Identify which cell holds the provided text, then report its [x, y] central coordinate. 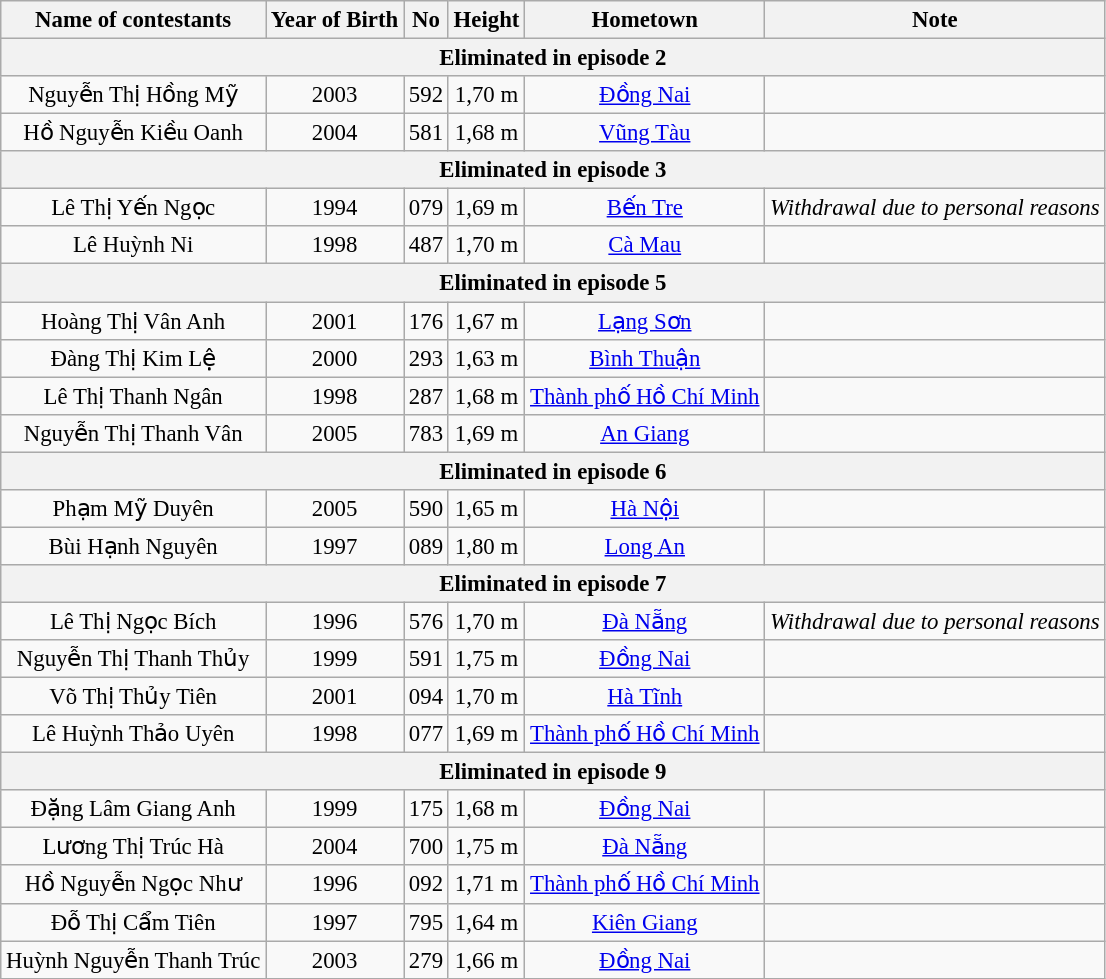
Đàng Thị Kim Lệ [134, 358]
Long An [645, 546]
279 [426, 960]
Bình Thuận [645, 358]
Eliminated in episode 3 [553, 170]
287 [426, 396]
1,66 m [486, 960]
700 [426, 847]
Hoàng Thị Vân Anh [134, 321]
Note [935, 20]
Eliminated in episode 7 [553, 584]
2000 [335, 358]
Phạm Mỹ Duyên [134, 509]
Nguyễn Thị Hồng Mỹ [134, 95]
Kiên Giang [645, 922]
1,64 m [486, 922]
Đặng Lâm Giang Anh [134, 809]
175 [426, 809]
An Giang [645, 433]
487 [426, 245]
Võ Thị Thủy Tiên [134, 697]
Lê Huỳnh Thảo Uyên [134, 734]
1,80 m [486, 546]
Nguyễn Thị Thanh Thủy [134, 659]
1,71 m [486, 885]
592 [426, 95]
293 [426, 358]
Height [486, 20]
Eliminated in episode 5 [553, 283]
Đỗ Thị Cẩm Tiên [134, 922]
Year of Birth [335, 20]
1994 [335, 208]
Bến Tre [645, 208]
Eliminated in episode 9 [553, 772]
Lạng Sơn [645, 321]
Lê Thị Thanh Ngân [134, 396]
Hà Tĩnh [645, 697]
Name of contestants [134, 20]
089 [426, 546]
581 [426, 133]
795 [426, 922]
Nguyễn Thị Thanh Vân [134, 433]
1,63 m [486, 358]
Lê Thị Yến Ngọc [134, 208]
576 [426, 621]
092 [426, 885]
Eliminated in episode 2 [553, 58]
Lương Thị Trúc Hà [134, 847]
176 [426, 321]
591 [426, 659]
079 [426, 208]
077 [426, 734]
No [426, 20]
1,67 m [486, 321]
Hồ Nguyễn Kiều Oanh [134, 133]
Bùi Hạnh Nguyên [134, 546]
783 [426, 433]
Huỳnh Nguyễn Thanh Trúc [134, 960]
Hometown [645, 20]
1,65 m [486, 509]
Eliminated in episode 6 [553, 471]
Lê Thị Ngọc Bích [134, 621]
590 [426, 509]
Hà Nội [645, 509]
Vũng Tàu [645, 133]
Cà Mau [645, 245]
094 [426, 697]
Lê Huỳnh Ni [134, 245]
Hồ Nguyễn Ngọc Như [134, 885]
